Capture the cell that displays the provided text and extract its [X, Y] central coordinate. 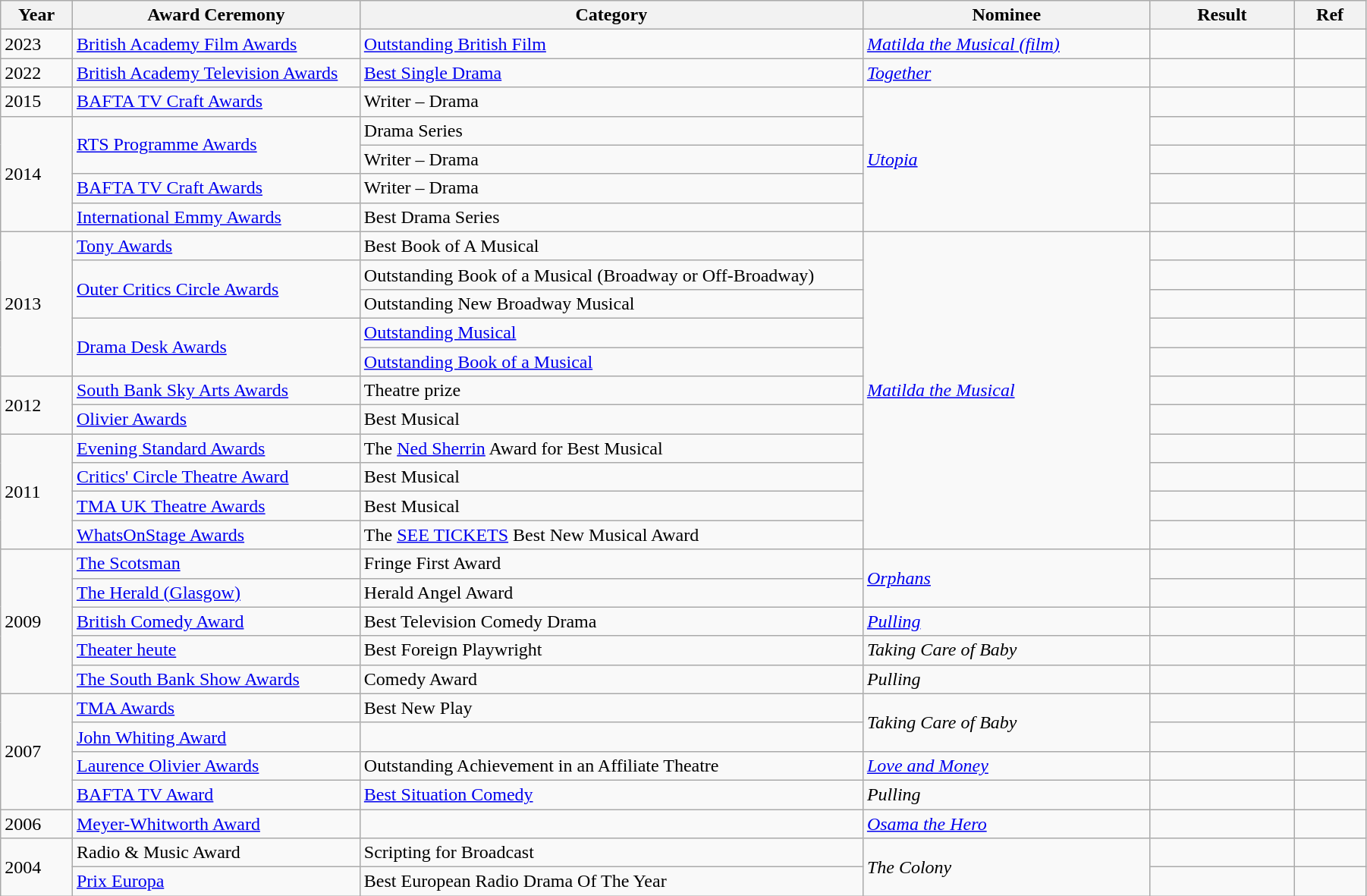
The Scotsman [215, 564]
British Academy Television Awards [215, 73]
2007 [36, 751]
Herald Angel Award [611, 593]
Best Book of A Musical [611, 246]
Outer Critics Circle Awards [215, 289]
2023 [36, 44]
2011 [36, 492]
Outstanding Musical [611, 332]
The Herald (Glasgow) [215, 593]
2013 [36, 303]
Theater heute [215, 650]
2009 [36, 621]
International Emmy Awards [215, 217]
Theatre prize [611, 391]
Utopia [1006, 159]
Outstanding Book of a Musical [611, 362]
Category [611, 15]
Drama Desk Awards [215, 347]
Love and Money [1006, 766]
Meyer-Whitworth Award [215, 823]
TMA UK Theatre Awards [215, 506]
Award Ceremony [215, 15]
Critics' Circle Theatre Award [215, 477]
Nominee [1006, 15]
Matilda the Musical [1006, 390]
Result [1221, 15]
British Comedy Award [215, 621]
2004 [36, 867]
Olivier Awards [215, 420]
Best Drama Series [611, 217]
2006 [36, 823]
Comedy Award [611, 679]
WhatsOnStage Awards [215, 535]
Outstanding British Film [611, 44]
The Ned Sherrin Award for Best Musical [611, 448]
Drama Series [611, 130]
Orphans [1006, 578]
Outstanding Book of a Musical (Broadway or Off-Broadway) [611, 275]
Fringe First Award [611, 564]
2022 [36, 73]
Tony Awards [215, 246]
Prix Europa [215, 882]
Best European Radio Drama Of The Year [611, 882]
2012 [36, 405]
Best Foreign Playwright [611, 650]
BAFTA TV Award [215, 794]
Best Television Comedy Drama [611, 621]
RTS Programme Awards [215, 145]
2014 [36, 174]
South Bank Sky Arts Awards [215, 391]
The Colony [1006, 867]
Together [1006, 73]
John Whiting Award [215, 737]
Best New Play [611, 708]
Matilda the Musical (film) [1006, 44]
Year [36, 15]
Outstanding Achievement in an Affiliate Theatre [611, 766]
Best Single Drama [611, 73]
Scripting for Broadcast [611, 853]
Evening Standard Awards [215, 448]
2015 [36, 102]
British Academy Film Awards [215, 44]
Best Situation Comedy [611, 794]
The SEE TICKETS Best New Musical Award [611, 535]
Osama the Hero [1006, 823]
Outstanding New Broadway Musical [611, 303]
Radio & Music Award [215, 853]
TMA Awards [215, 708]
The South Bank Show Awards [215, 679]
Ref [1331, 15]
Laurence Olivier Awards [215, 766]
